From the cell containing the given text, extract its center point as (x, y) coordinate. 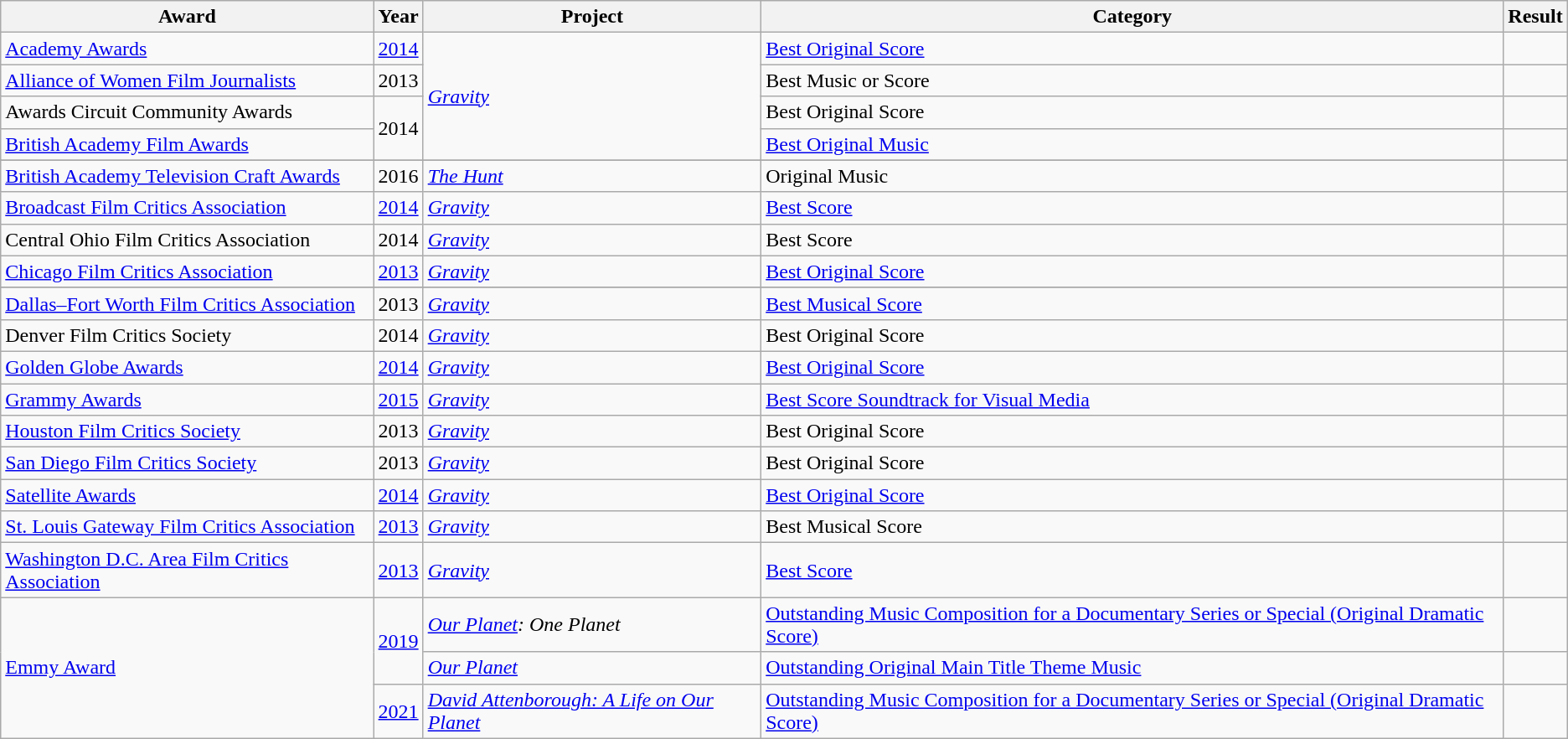
Central Ohio Film Critics Association (188, 240)
Golden Globe Awards (188, 367)
Outstanding Original Main Title Theme Music (1132, 668)
Category (1132, 17)
Chicago Film Critics Association (188, 271)
Best Score Soundtrack for Visual Media (1132, 400)
Satellite Awards (188, 495)
Washington D.C. Area Film Critics Association (188, 570)
San Diego Film Critics Society (188, 463)
Best Music or Score (1132, 80)
Project (592, 17)
2019 (399, 640)
Our Planet: One Planet (592, 625)
2016 (399, 176)
Dallas–Fort Worth Film Critics Association (188, 303)
Grammy Awards (188, 400)
British Academy Film Awards (188, 144)
St. Louis Gateway Film Critics Association (188, 527)
2015 (399, 400)
Denver Film Critics Society (188, 335)
Our Planet (592, 668)
Emmy Award (188, 668)
Original Music (1132, 176)
David Attenborough: A Life on Our Planet (592, 711)
Alliance of Women Film Journalists (188, 80)
Awards Circuit Community Awards (188, 112)
2021 (399, 711)
Award (188, 17)
Houston Film Critics Society (188, 432)
Result (1535, 17)
Year (399, 17)
The Hunt (592, 176)
British Academy Television Craft Awards (188, 176)
Best Original Music (1132, 144)
Academy Awards (188, 49)
Broadcast Film Critics Association (188, 208)
